Find where the given text appears and provide that cell's center as [x, y] coordinate. 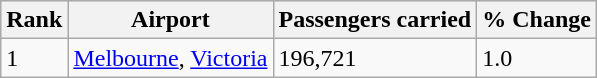
196,721 [375, 58]
1 [34, 58]
Melbourne, Victoria [170, 58]
% Change [537, 20]
Passengers carried [375, 20]
Rank [34, 20]
1.0 [537, 58]
Airport [170, 20]
